Identify which cell holds the provided text, then report its (X, Y) central coordinate. 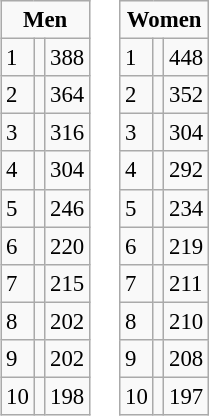
220 (68, 246)
208 (186, 358)
448 (186, 58)
292 (186, 170)
234 (186, 208)
210 (186, 321)
388 (68, 58)
316 (68, 133)
197 (186, 396)
246 (68, 208)
Women (164, 20)
215 (68, 283)
219 (186, 246)
211 (186, 283)
Men (46, 20)
364 (68, 95)
198 (68, 396)
352 (186, 95)
